Detect which cell encompasses the target text, then output its (x, y) center coordinate. 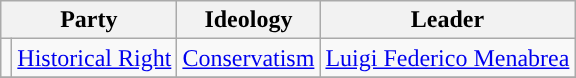
Leader (448, 20)
Party (89, 20)
Historical Right (94, 58)
Conservatism (248, 58)
Ideology (248, 20)
Luigi Federico Menabrea (448, 58)
